Return (x, y) of the center of cell containing provided text 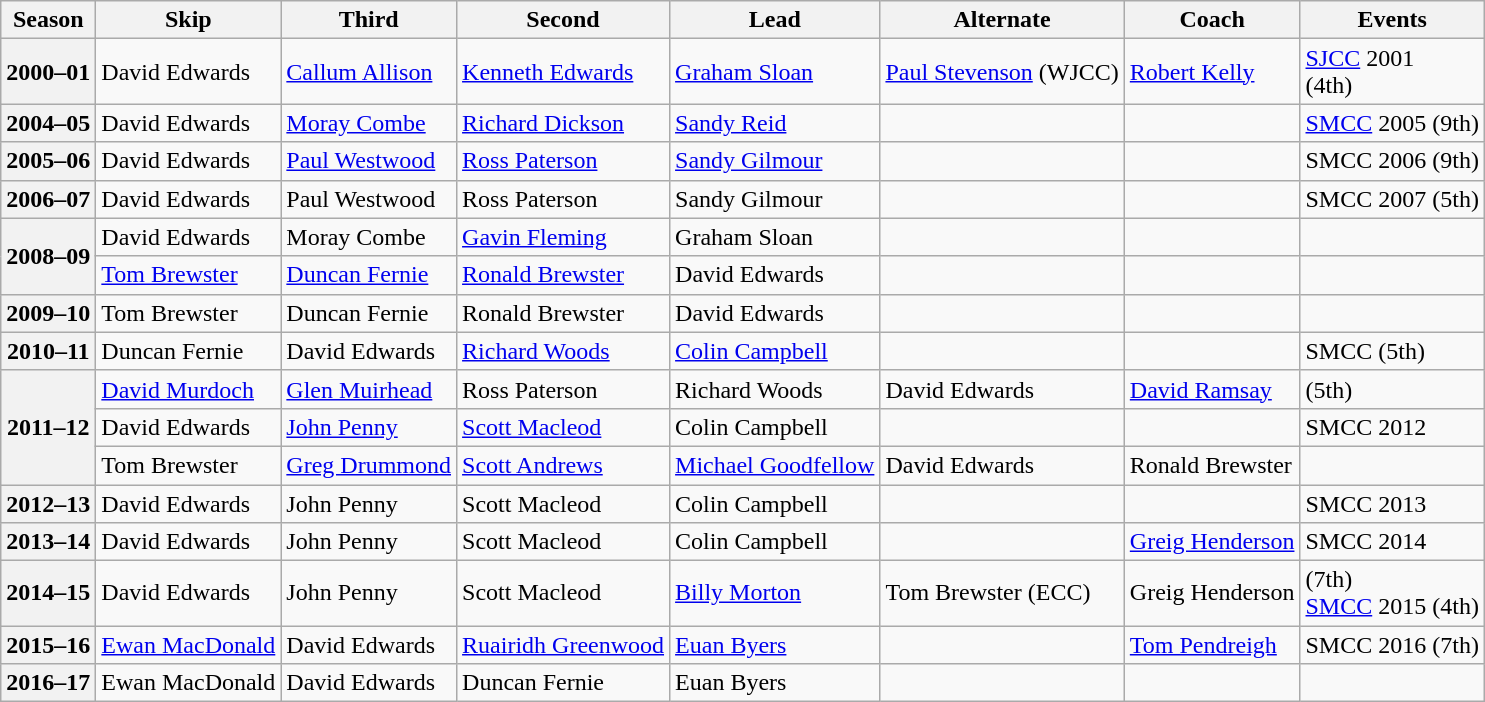
2009–10 (48, 313)
2000–01 (48, 72)
Glen Muirhead (369, 389)
SMCC 2005 (9th) (1392, 123)
Callum Allison (369, 72)
2015–16 (48, 645)
Lead (775, 20)
2010–11 (48, 351)
Third (369, 20)
SMCC 2012 (1392, 427)
SMCC 2016 (7th) (1392, 645)
2012–13 (48, 503)
2013–14 (48, 542)
(5th) (1392, 389)
Season (48, 20)
2016–17 (48, 683)
2011–12 (48, 427)
Sandy Reid (775, 123)
Second (564, 20)
2014–15 (48, 594)
2004–05 (48, 123)
Greg Drummond (369, 465)
Scott Andrews (564, 465)
SMCC 2014 (1392, 542)
Paul Stevenson (WJCC) (1002, 72)
2006–07 (48, 199)
SMCC (5th) (1392, 351)
SJCC 2001 (4th) (1392, 72)
(7th)SMCC 2015 (4th) (1392, 594)
Skip (188, 20)
2008–09 (48, 256)
Billy Morton (775, 594)
Tom Pendreigh (1212, 645)
Ruairidh Greenwood (564, 645)
David Ramsay (1212, 389)
Alternate (1002, 20)
Gavin Fleming (564, 237)
Tom Brewster (ECC) (1002, 594)
Richard Dickson (564, 123)
Coach (1212, 20)
2005–06 (48, 161)
Robert Kelly (1212, 72)
SMCC 2006 (9th) (1392, 161)
SMCC 2007 (5th) (1392, 199)
SMCC 2013 (1392, 503)
Michael Goodfellow (775, 465)
Kenneth Edwards (564, 72)
Events (1392, 20)
David Murdoch (188, 389)
